Return the [X, Y] coordinate for the center point of the cell that contains the specified text.  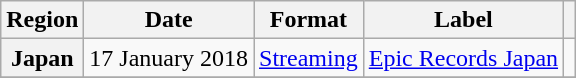
Label [463, 20]
Epic Records Japan [463, 58]
Japan [42, 58]
Streaming [309, 58]
Date [169, 20]
Region [42, 20]
Format [309, 20]
17 January 2018 [169, 58]
